Extract the (x, y) coordinate from the center of the cell holding the provided text.  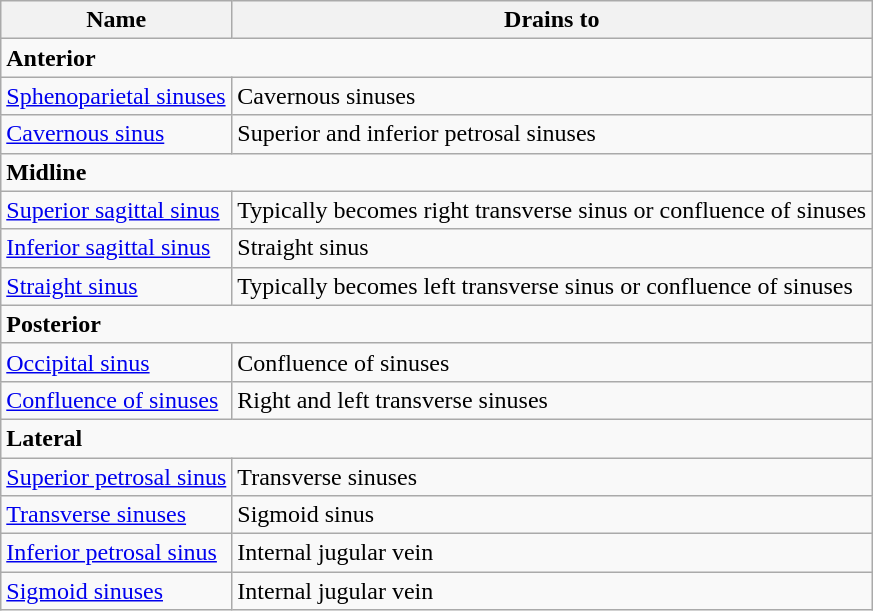
Posterior (436, 324)
Anterior (436, 58)
Lateral (436, 438)
Sphenoparietal sinuses (116, 96)
Inferior sagittal sinus (116, 248)
Cavernous sinuses (552, 96)
Sigmoid sinus (552, 515)
Typically becomes right transverse sinus or confluence of sinuses (552, 210)
Occipital sinus (116, 362)
Typically becomes left transverse sinus or confluence of sinuses (552, 286)
Right and left transverse sinuses (552, 400)
Superior and inferior petrosal sinuses (552, 134)
Cavernous sinus (116, 134)
Name (116, 20)
Superior petrosal sinus (116, 477)
Inferior petrosal sinus (116, 553)
Superior sagittal sinus (116, 210)
Drains to (552, 20)
Sigmoid sinuses (116, 591)
Midline (436, 172)
